Provide the (x, y) coordinate of the cell's center where the given text is located.  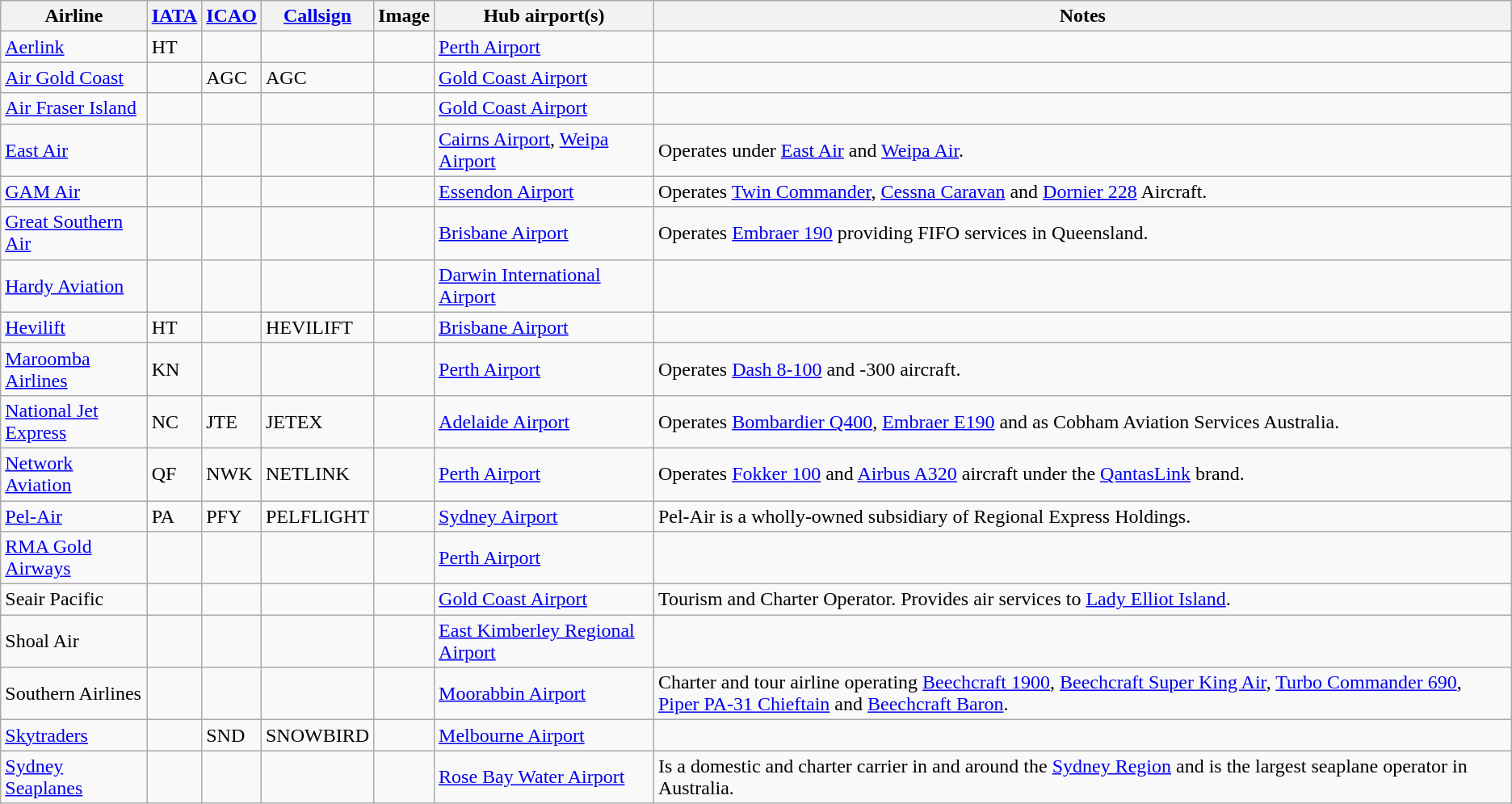
ICAO (232, 16)
Rose Bay Water Airport (544, 777)
SNOWBIRD (317, 735)
NETLINK (317, 474)
Cairns Airport, Weipa Airport (544, 150)
Great Southern Air (74, 233)
East Kimberley Regional Airport (544, 642)
Adelaide Airport (544, 422)
Hub airport(s) (544, 16)
Pel-Air is a wholly-owned subsidiary of Regional Express Holdings. (1082, 516)
Moorabbin Airport (544, 693)
Southern Airlines (74, 693)
SND (232, 735)
Air Gold Coast (74, 78)
Callsign (317, 16)
Operates Bombardier Q400, Embraer E190 and as Cobham Aviation Services Australia. (1082, 422)
Sydney Airport (544, 516)
Tourism and Charter Operator. Provides air services to Lady Elliot Island. (1082, 600)
JETEX (317, 422)
Air Fraser Island (74, 108)
Aerlink (74, 47)
Operates Dash 8-100 and -300 aircraft. (1082, 368)
Seair Pacific (74, 600)
QF (174, 474)
Notes (1082, 16)
Melbourne Airport (544, 735)
Is a domestic and charter carrier in and around the Sydney Region and is the largest seaplane operator in Australia. (1082, 777)
Operates Twin Commander, Cessna Caravan and Dornier 228 Aircraft. (1082, 192)
Airline (74, 16)
Operates under East Air and Weipa Air. (1082, 150)
Darwin International Airport (544, 286)
HEVILIFT (317, 327)
PFY (232, 516)
Hardy Aviation (74, 286)
PELFLIGHT (317, 516)
National Jet Express (74, 422)
Operates Fokker 100 and Airbus A320 aircraft under the QantasLink brand. (1082, 474)
JTE (232, 422)
Sydney Seaplanes (74, 777)
NWK (232, 474)
NC (174, 422)
Operates Embraer 190 providing FIFO services in Queensland. (1082, 233)
Pel-Air (74, 516)
Hevilift (74, 327)
Network Aviation (74, 474)
GAM Air (74, 192)
Essendon Airport (544, 192)
KN (174, 368)
Shoal Air (74, 642)
RMA Gold Airways (74, 558)
Maroomba Airlines (74, 368)
IATA (174, 16)
Skytraders (74, 735)
Image (404, 16)
PA (174, 516)
Charter and tour airline operating Beechcraft 1900, Beechcraft Super King Air, Turbo Commander 690, Piper PA-31 Chieftain and Beechcraft Baron. (1082, 693)
East Air (74, 150)
